Return the [X, Y] coordinate for the center point of the cell that contains the specified text.  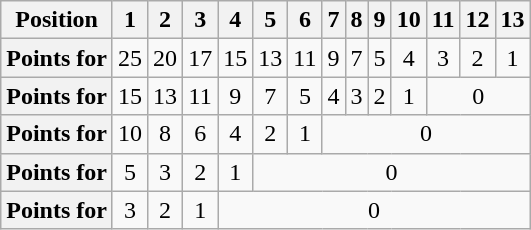
20 [166, 58]
17 [200, 58]
Position [57, 20]
12 [478, 20]
25 [130, 58]
